Pinpoint the cell where the given text exists, returning its (X, Y) midpoint coordinate. 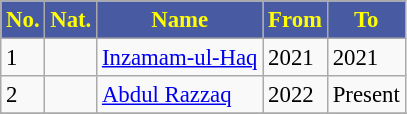
From (296, 20)
2 (23, 95)
Abdul Razzaq (180, 95)
No. (23, 20)
Inzamam-ul-Haq (180, 58)
Present (366, 95)
Name (180, 20)
2022 (296, 95)
Nat. (71, 20)
1 (23, 58)
To (366, 20)
